Return the [x, y] coordinate for the center point of the cell that contains the specified text.  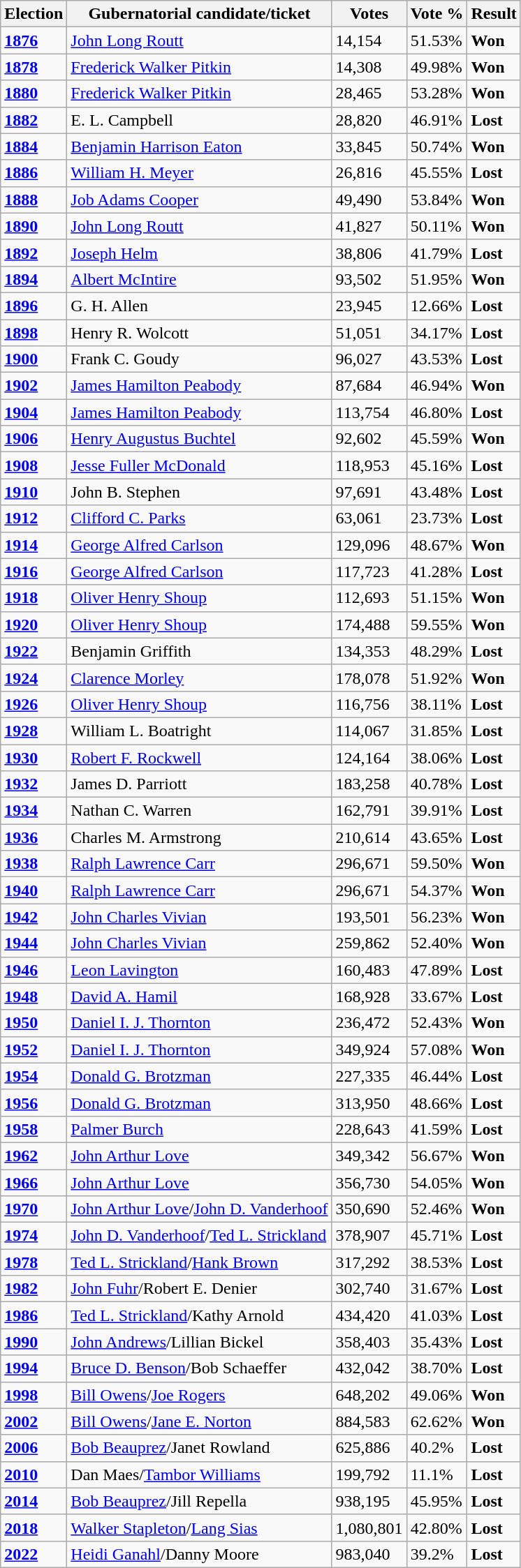
38,806 [369, 253]
350,690 [369, 1209]
174,488 [369, 625]
302,740 [369, 1289]
1880 [34, 94]
1916 [34, 572]
45.59% [437, 439]
40.2% [437, 1448]
53.84% [437, 200]
45.16% [437, 465]
28,820 [369, 120]
38.06% [437, 757]
193,501 [369, 917]
1954 [34, 1076]
1978 [34, 1262]
46.94% [437, 386]
Bill Owens/Joe Rogers [200, 1395]
227,335 [369, 1076]
Henry R. Wolcott [200, 333]
62.62% [437, 1421]
David A. Hamil [200, 996]
John B. Stephen [200, 492]
1936 [34, 837]
1958 [34, 1129]
1890 [34, 226]
23,945 [369, 306]
12.66% [437, 306]
1894 [34, 279]
Joseph Helm [200, 253]
313,950 [369, 1103]
45.71% [437, 1236]
51.92% [437, 678]
1928 [34, 731]
1884 [34, 147]
1948 [34, 996]
134,353 [369, 651]
162,791 [369, 811]
Ted L. Strickland/Hank Brown [200, 1262]
Charles M. Armstrong [200, 837]
118,953 [369, 465]
Vote % [437, 14]
1886 [34, 173]
38.11% [437, 704]
William L. Boatright [200, 731]
1946 [34, 970]
John D. Vanderhoof/Ted L. Strickland [200, 1236]
49,490 [369, 200]
46.44% [437, 1076]
1878 [34, 67]
45.95% [437, 1501]
48.67% [437, 545]
Election [34, 14]
Frank C. Goudy [200, 359]
50.11% [437, 226]
2014 [34, 1501]
Clarence Morley [200, 678]
41,827 [369, 226]
52.46% [437, 1209]
14,308 [369, 67]
378,907 [369, 1236]
43.65% [437, 837]
Result [494, 14]
1914 [34, 545]
1920 [34, 625]
38.53% [437, 1262]
51.95% [437, 279]
349,342 [369, 1156]
Dan Maes/Tambor Williams [200, 1474]
1938 [34, 864]
1906 [34, 439]
96,027 [369, 359]
48.66% [437, 1103]
28,465 [369, 94]
884,583 [369, 1421]
1908 [34, 465]
1962 [34, 1156]
1888 [34, 200]
317,292 [369, 1262]
236,472 [369, 1023]
1974 [34, 1236]
358,403 [369, 1342]
59.50% [437, 864]
1876 [34, 40]
John Fuhr/Robert E. Denier [200, 1289]
1944 [34, 943]
625,886 [369, 1448]
Votes [369, 14]
Job Adams Cooper [200, 200]
1898 [34, 333]
31.85% [437, 731]
178,078 [369, 678]
Jesse Fuller McDonald [200, 465]
63,061 [369, 518]
James D. Parriott [200, 784]
14,154 [369, 40]
46.91% [437, 120]
93,502 [369, 279]
William H. Meyer [200, 173]
51.15% [437, 598]
1994 [34, 1368]
50.74% [437, 147]
938,195 [369, 1501]
97,691 [369, 492]
92,602 [369, 439]
51,051 [369, 333]
26,816 [369, 173]
Bruce D. Benson/Bob Schaeffer [200, 1368]
49.98% [437, 67]
Bob Beauprez/Jill Repella [200, 1501]
183,258 [369, 784]
11.1% [437, 1474]
41.79% [437, 253]
35.43% [437, 1342]
1900 [34, 359]
1934 [34, 811]
1990 [34, 1342]
Albert McIntire [200, 279]
1902 [34, 386]
259,862 [369, 943]
1930 [34, 757]
1942 [34, 917]
Bob Beauprez/Janet Rowland [200, 1448]
Henry Augustus Buchtel [200, 439]
112,693 [369, 598]
1918 [34, 598]
168,928 [369, 996]
116,756 [369, 704]
57.08% [437, 1050]
1998 [34, 1395]
33,845 [369, 147]
Nathan C. Warren [200, 811]
1904 [34, 412]
John Arthur Love/John D. Vanderhoof [200, 1209]
1940 [34, 890]
434,420 [369, 1315]
Robert F. Rockwell [200, 757]
1922 [34, 651]
52.40% [437, 943]
48.29% [437, 651]
356,730 [369, 1183]
47.89% [437, 970]
51.53% [437, 40]
2022 [34, 1554]
E. L. Campbell [200, 120]
1910 [34, 492]
43.53% [437, 359]
228,643 [369, 1129]
1924 [34, 678]
Bill Owens/Jane E. Norton [200, 1421]
23.73% [437, 518]
210,614 [369, 837]
2010 [34, 1474]
42.80% [437, 1528]
160,483 [369, 970]
1982 [34, 1289]
983,040 [369, 1554]
113,754 [369, 412]
1952 [34, 1050]
53.28% [437, 94]
349,924 [369, 1050]
39.2% [437, 1554]
2018 [34, 1528]
56.23% [437, 917]
1956 [34, 1103]
1882 [34, 120]
40.78% [437, 784]
34.17% [437, 333]
432,042 [369, 1368]
59.55% [437, 625]
Clifford C. Parks [200, 518]
2002 [34, 1421]
Heidi Ganahl/Danny Moore [200, 1554]
41.28% [437, 572]
648,202 [369, 1395]
46.80% [437, 412]
1912 [34, 518]
56.67% [437, 1156]
45.55% [437, 173]
87,684 [369, 386]
43.48% [437, 492]
Benjamin Harrison Eaton [200, 147]
2006 [34, 1448]
Benjamin Griffith [200, 651]
33.67% [437, 996]
1932 [34, 784]
38.70% [437, 1368]
G. H. Allen [200, 306]
1892 [34, 253]
41.59% [437, 1129]
Palmer Burch [200, 1129]
114,067 [369, 731]
1926 [34, 704]
124,164 [369, 757]
129,096 [369, 545]
1950 [34, 1023]
John Andrews/Lillian Bickel [200, 1342]
1970 [34, 1209]
1896 [34, 306]
1966 [34, 1183]
54.05% [437, 1183]
1986 [34, 1315]
31.67% [437, 1289]
54.37% [437, 890]
Gubernatorial candidate/ticket [200, 14]
Walker Stapleton/Lang Sias [200, 1528]
Leon Lavington [200, 970]
49.06% [437, 1395]
41.03% [437, 1315]
199,792 [369, 1474]
39.91% [437, 811]
Ted L. Strickland/Kathy Arnold [200, 1315]
52.43% [437, 1023]
1,080,801 [369, 1528]
117,723 [369, 572]
